Find where the given text appears and provide that cell's center as (X, Y) coordinate. 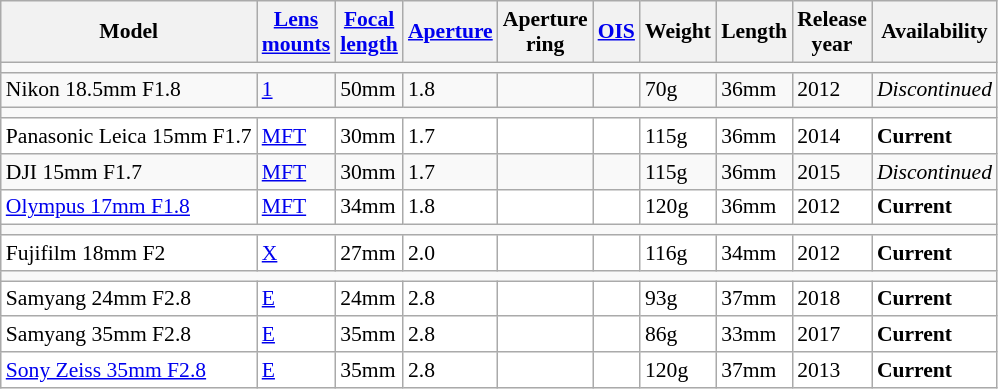
86g (678, 335)
Model (129, 32)
33mm (754, 335)
X (296, 253)
Samyang 24mm F2.8 (129, 299)
2018 (832, 299)
1 (296, 90)
Focallength (369, 32)
DJI 15mm F1.7 (129, 172)
2017 (832, 335)
Length (754, 32)
2013 (832, 370)
2014 (832, 136)
Fujifilm 18mm F2 (129, 253)
27mm (369, 253)
Weight (678, 32)
Aperture (450, 32)
Samyang 35mm F2.8 (129, 335)
50mm (369, 90)
93g (678, 299)
Panasonic Leica 15mm F1.7 (129, 136)
OIS (616, 32)
2015 (832, 172)
116g (678, 253)
Sony Zeiss 35mm F2.8 (129, 370)
Lensmounts (296, 32)
70g (678, 90)
Availability (934, 32)
2.0 (450, 253)
24mm (369, 299)
Aperturering (546, 32)
Releaseyear (832, 32)
Nikon 18.5mm F1.8 (129, 90)
Olympus 17mm F1.8 (129, 207)
